Return (x, y) of the center of cell containing provided text 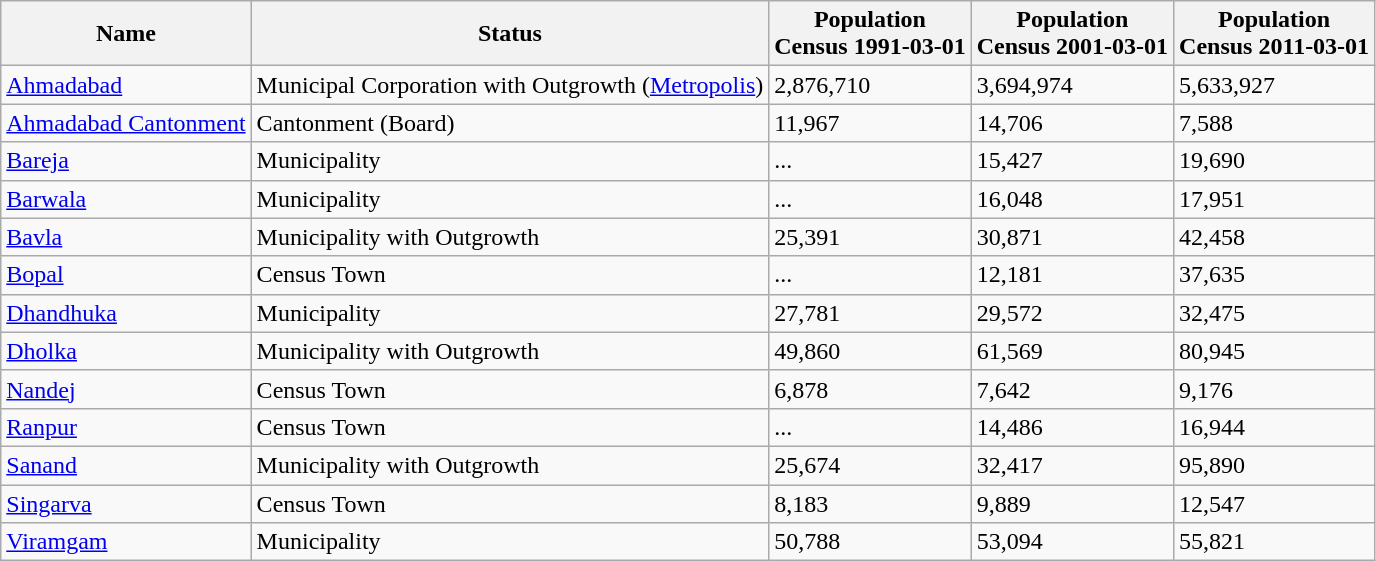
12,547 (1274, 503)
Cantonment (Board) (510, 123)
11,967 (870, 123)
50,788 (870, 542)
7,588 (1274, 123)
5,633,927 (1274, 85)
Barwala (126, 199)
Bavla (126, 237)
55,821 (1274, 542)
19,690 (1274, 161)
53,094 (1072, 542)
PopulationCensus 1991-03-01 (870, 34)
25,391 (870, 237)
7,642 (1072, 389)
Sanand (126, 465)
12,181 (1072, 275)
Nandej (126, 389)
6,878 (870, 389)
Dhandhuka (126, 313)
9,889 (1072, 503)
29,572 (1072, 313)
PopulationCensus 2011-03-01 (1274, 34)
Ahmadabad Cantonment (126, 123)
16,944 (1274, 427)
Ahmadabad (126, 85)
Singarva (126, 503)
25,674 (870, 465)
27,781 (870, 313)
Status (510, 34)
Viramgam (126, 542)
Bareja (126, 161)
Ranpur (126, 427)
61,569 (1072, 351)
32,417 (1072, 465)
16,048 (1072, 199)
80,945 (1274, 351)
14,486 (1072, 427)
49,860 (870, 351)
15,427 (1072, 161)
37,635 (1274, 275)
Municipal Corporation with Outgrowth (Metropolis) (510, 85)
2,876,710 (870, 85)
Bopal (126, 275)
32,475 (1274, 313)
17,951 (1274, 199)
Dholka (126, 351)
9,176 (1274, 389)
3,694,974 (1072, 85)
8,183 (870, 503)
14,706 (1072, 123)
PopulationCensus 2001-03-01 (1072, 34)
95,890 (1274, 465)
Name (126, 34)
42,458 (1274, 237)
30,871 (1072, 237)
